Determine the [X, Y] coordinate at the center of the cell enclosing the given text.  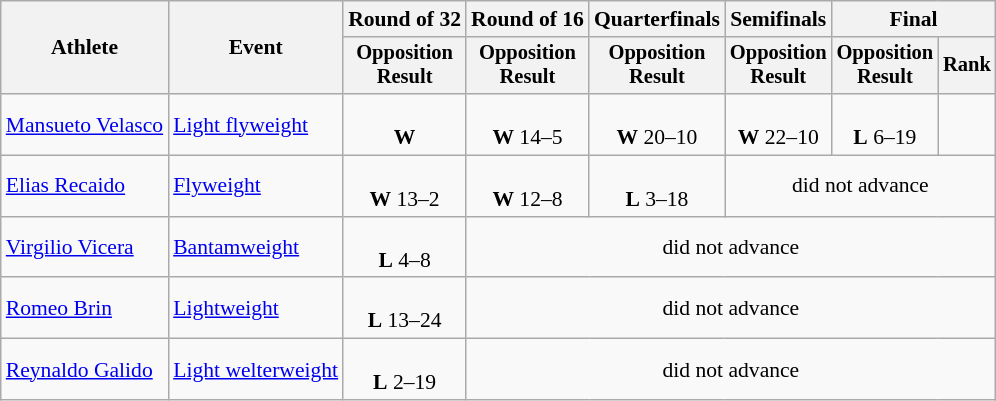
Virgilio Vicera [84, 248]
W 22–10 [778, 124]
Rank [967, 66]
Reynaldo Galido [84, 370]
W 20–10 [657, 124]
Athlete [84, 48]
Elias Recaido [84, 186]
Quarterfinals [657, 19]
Round of 16 [528, 19]
L 3–18 [657, 186]
W 13–2 [404, 186]
Lightweight [256, 308]
Final [914, 19]
Flyweight [256, 186]
Mansueto Velasco [84, 124]
Round of 32 [404, 19]
W 12–8 [528, 186]
L 2–19 [404, 370]
Light flyweight [256, 124]
W [404, 124]
L 13–24 [404, 308]
Semifinals [778, 19]
L 4–8 [404, 248]
W 14–5 [528, 124]
Bantamweight [256, 248]
L 6–19 [886, 124]
Romeo Brin [84, 308]
Event [256, 48]
Light welterweight [256, 370]
